Detect which cell encompasses the target text, then output its (X, Y) center coordinate. 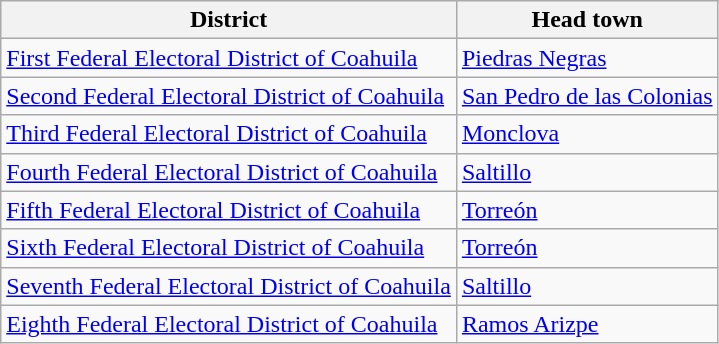
Seventh Federal Electoral District of Coahuila (229, 286)
Fourth Federal Electoral District of Coahuila (229, 172)
Fifth Federal Electoral District of Coahuila (229, 210)
District (229, 20)
Monclova (587, 134)
Third Federal Electoral District of Coahuila (229, 134)
Second Federal Electoral District of Coahuila (229, 96)
Piedras Negras (587, 58)
First Federal Electoral District of Coahuila (229, 58)
Ramos Arizpe (587, 324)
Head town (587, 20)
Sixth Federal Electoral District of Coahuila (229, 248)
Eighth Federal Electoral District of Coahuila (229, 324)
San Pedro de las Colonias (587, 96)
